Locate the cell with the specified text and output its (X, Y) center coordinate. 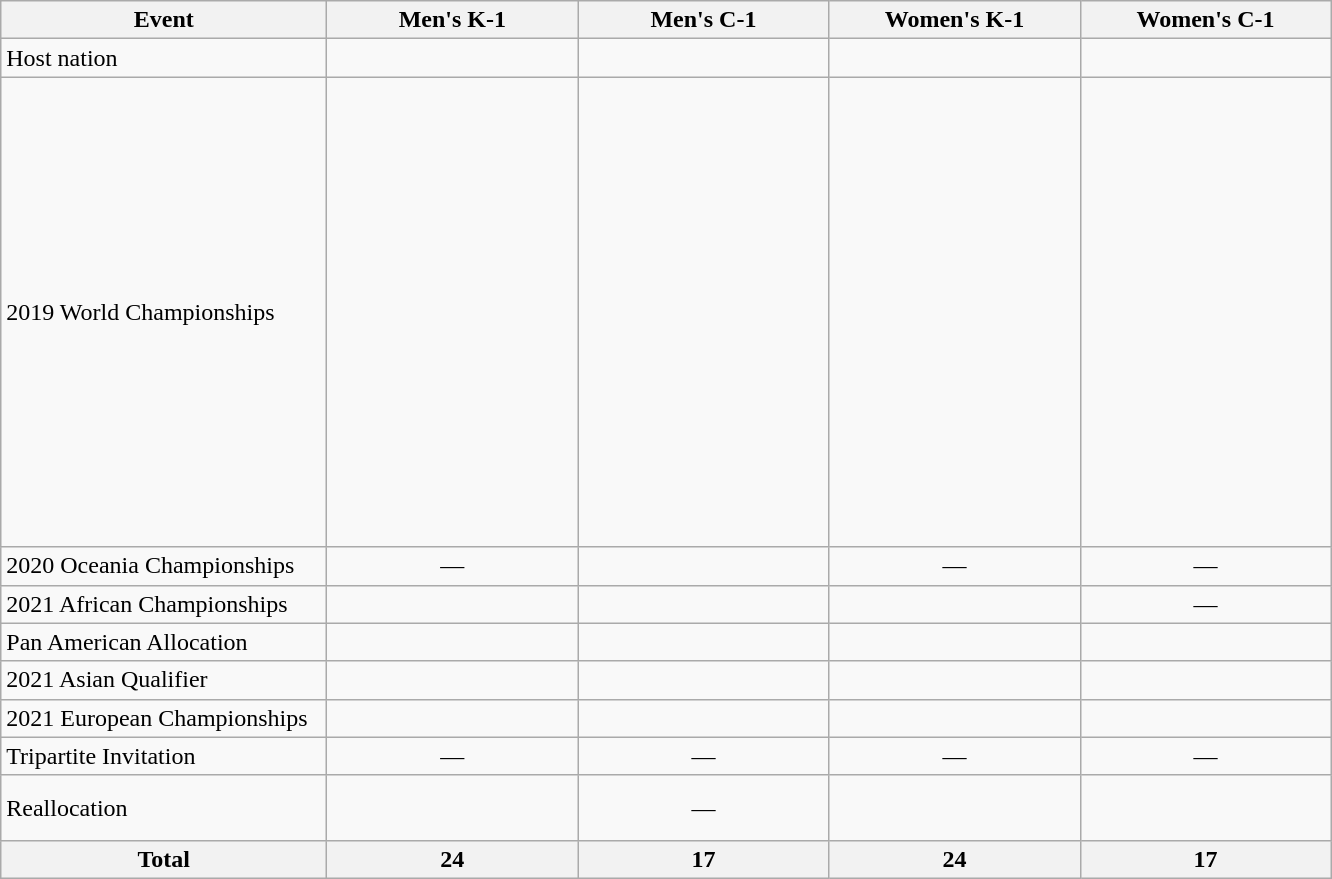
Reallocation (164, 808)
Pan American Allocation (164, 642)
Men's C-1 (704, 20)
Women's C-1 (1206, 20)
2021 African Championships (164, 604)
2021 Asian Qualifier (164, 680)
Tripartite Invitation (164, 756)
Host nation (164, 58)
2019 World Championships (164, 312)
Event (164, 20)
Men's K-1 (452, 20)
Women's K-1 (954, 20)
2020 Oceania Championships (164, 566)
2021 European Championships (164, 718)
Total (164, 859)
